For the text-containing cell, return its midpoint in (X, Y) coordinate format. 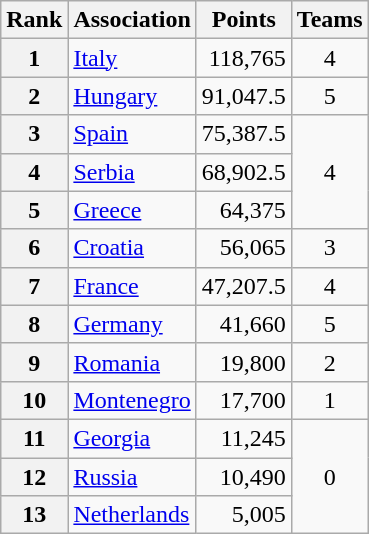
Serbia (132, 172)
Greece (132, 210)
5,005 (244, 515)
118,765 (244, 58)
Teams (330, 20)
91,047.5 (244, 96)
Points (244, 20)
47,207.5 (244, 286)
Italy (132, 58)
75,387.5 (244, 134)
Croatia (132, 248)
9 (34, 362)
Germany (132, 324)
Association (132, 20)
11,245 (244, 438)
Netherlands (132, 515)
68,902.5 (244, 172)
Rank (34, 20)
64,375 (244, 210)
7 (34, 286)
12 (34, 477)
Georgia (132, 438)
56,065 (244, 248)
13 (34, 515)
Russia (132, 477)
France (132, 286)
0 (330, 476)
Hungary (132, 96)
6 (34, 248)
10 (34, 400)
17,700 (244, 400)
11 (34, 438)
19,800 (244, 362)
Romania (132, 362)
8 (34, 324)
41,660 (244, 324)
Montenegro (132, 400)
10,490 (244, 477)
Spain (132, 134)
